Search for the cell housing the specified text and yield its [x, y] center coordinate. 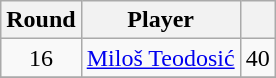
Round [41, 20]
Player [160, 20]
40 [258, 58]
Miloš Teodosić [160, 58]
16 [41, 58]
